Return [X, Y] of the center of cell containing provided text 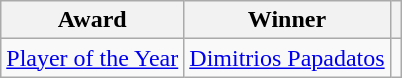
Winner [287, 20]
Dimitrios Papadatos [287, 58]
Award [92, 20]
Player of the Year [92, 58]
